Return the (X, Y) coordinate for the center point of the cell that contains the specified text.  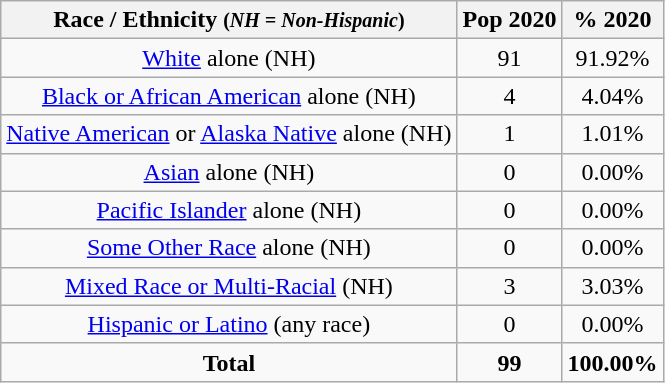
1.01% (612, 134)
Race / Ethnicity (NH = Non-Hispanic) (229, 20)
Asian alone (NH) (229, 172)
3 (510, 286)
Mixed Race or Multi-Racial (NH) (229, 286)
Pacific Islander alone (NH) (229, 210)
4.04% (612, 96)
White alone (NH) (229, 58)
4 (510, 96)
3.03% (612, 286)
% 2020 (612, 20)
Some Other Race alone (NH) (229, 248)
91 (510, 58)
91.92% (612, 58)
Hispanic or Latino (any race) (229, 324)
Black or African American alone (NH) (229, 96)
Total (229, 362)
Pop 2020 (510, 20)
100.00% (612, 362)
99 (510, 362)
1 (510, 134)
Native American or Alaska Native alone (NH) (229, 134)
